Return (X, Y) of the center of cell containing provided text 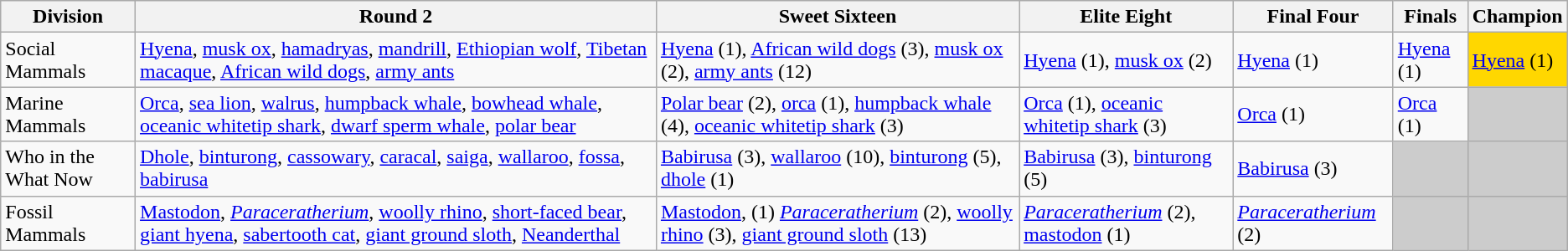
Elite Eight (1126, 17)
Dhole, binturong, cassowary, caracal, saiga, wallaroo, fossa, babirusa (396, 169)
Orca (1), oceanic whitetip shark (3) (1126, 114)
Division (69, 17)
Hyena, musk ox, hamadryas, mandrill, Ethiopian wolf, Tibetan macaque, African wild dogs, army ants (396, 60)
Social Mammals (69, 60)
Babirusa (3), wallaroo (10), binturong (5), dhole (1) (838, 169)
Mastodon, (1) Paraceratherium (2), woolly rhino (3), giant ground sloth (13) (838, 223)
Hyena (1), musk ox (2) (1126, 60)
Polar bear (2), orca (1), humpback whale (4), oceanic whitetip shark (3) (838, 114)
Orca, sea lion, walrus, humpback whale, bowhead whale, oceanic whitetip shark, dwarf sperm whale, polar bear (396, 114)
Babirusa (3), binturong (5) (1126, 169)
Hyena (1), African wild dogs (3), musk ox (2), army ants (12) (838, 60)
Paraceratherium (2), mastodon (1) (1126, 223)
Champion (1518, 17)
Finals (1431, 17)
Round 2 (396, 17)
Sweet Sixteen (838, 17)
Fossil Mammals (69, 223)
Paraceratherium (2) (1313, 223)
Who in the What Now (69, 169)
Final Four (1313, 17)
Babirusa (3) (1313, 169)
Marine Mammals (69, 114)
Mastodon, Paraceratherium, woolly rhino, short-faced bear, giant hyena, sabertooth cat, giant ground sloth, Neanderthal (396, 223)
